For the text-containing cell, return its midpoint in [x, y] coordinate format. 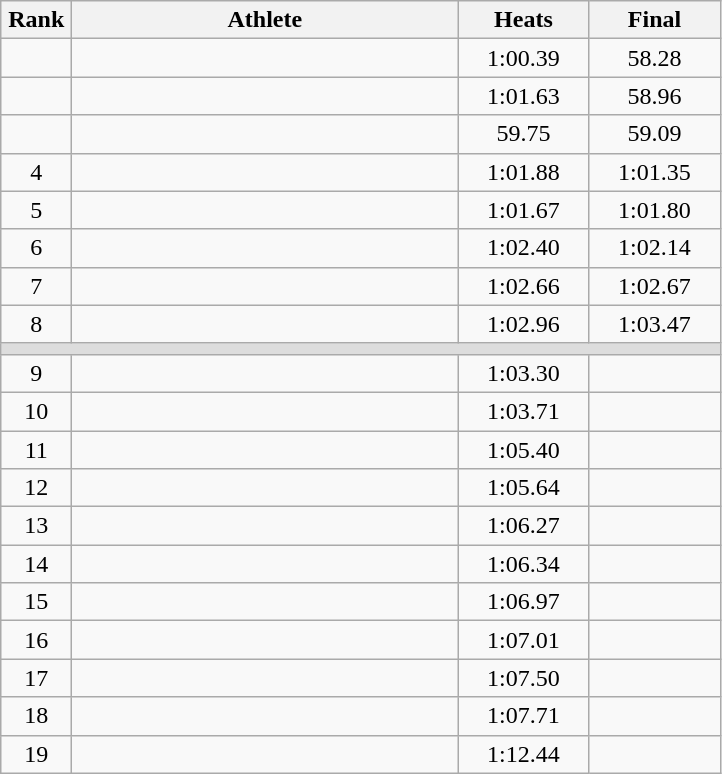
6 [36, 248]
1:06.97 [524, 602]
1:02.67 [654, 286]
1:07.71 [524, 716]
11 [36, 449]
1:00.39 [524, 58]
58.28 [654, 58]
1:03.71 [524, 411]
1:05.40 [524, 449]
59.09 [654, 134]
7 [36, 286]
1:02.14 [654, 248]
Rank [36, 20]
18 [36, 716]
1:06.34 [524, 564]
1:02.40 [524, 248]
1:01.88 [524, 172]
17 [36, 678]
5 [36, 210]
4 [36, 172]
10 [36, 411]
1:02.96 [524, 324]
Heats [524, 20]
1:06.27 [524, 526]
15 [36, 602]
9 [36, 373]
1:01.35 [654, 172]
1:01.63 [524, 96]
Final [654, 20]
Athlete [265, 20]
58.96 [654, 96]
59.75 [524, 134]
8 [36, 324]
19 [36, 754]
12 [36, 488]
1:01.80 [654, 210]
1:12.44 [524, 754]
16 [36, 640]
13 [36, 526]
1:07.01 [524, 640]
1:02.66 [524, 286]
1:07.50 [524, 678]
1:03.30 [524, 373]
1:01.67 [524, 210]
1:03.47 [654, 324]
14 [36, 564]
1:05.64 [524, 488]
